From the cell containing the given text, extract its center point as [X, Y] coordinate. 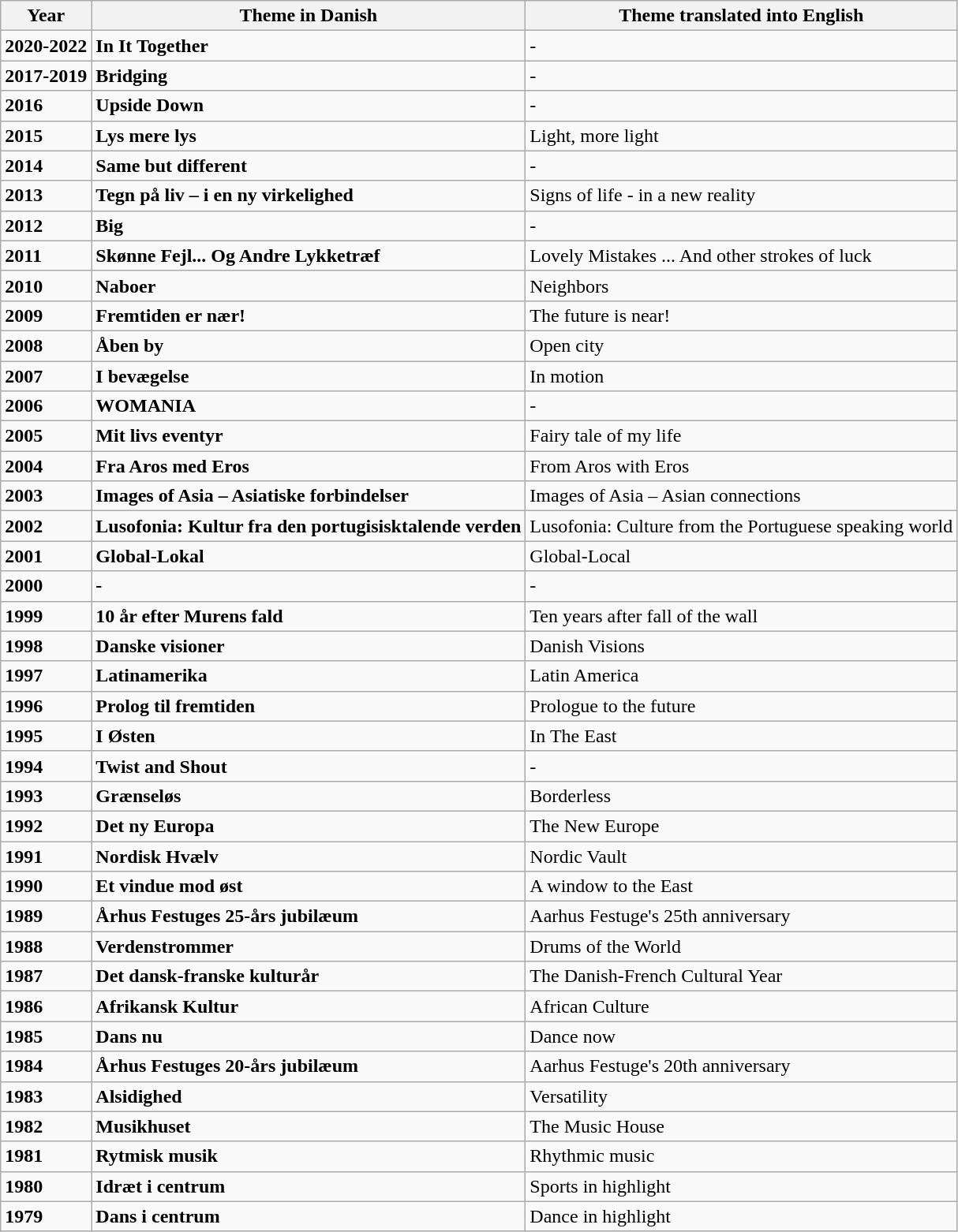
1979 [46, 1216]
2016 [46, 106]
Tegn på liv – i en ny virkelighed [309, 196]
Det ny Europa [309, 826]
1981 [46, 1156]
Neighbors [742, 286]
2000 [46, 586]
In motion [742, 376]
10 år efter Murens fald [309, 616]
African Culture [742, 1006]
Danish Visions [742, 646]
2004 [46, 466]
Prologue to the future [742, 706]
Images of Asia – Asian connections [742, 496]
I Østen [309, 736]
Fra Aros med Eros [309, 466]
Theme translated into English [742, 16]
Sports in highlight [742, 1186]
2005 [46, 436]
Theme in Danish [309, 16]
In It Together [309, 46]
2014 [46, 166]
Naboer [309, 286]
Afrikansk Kultur [309, 1006]
1986 [46, 1006]
Rytmisk musik [309, 1156]
Prolog til fremtiden [309, 706]
Danske visioner [309, 646]
Alsidighed [309, 1096]
1980 [46, 1186]
1983 [46, 1096]
Latin America [742, 676]
2001 [46, 556]
Åben by [309, 345]
WOMANIA [309, 406]
1989 [46, 917]
Nordisk Hvælv [309, 856]
Images of Asia – Asiatiske forbindelser [309, 496]
1994 [46, 766]
Signs of life - in a new reality [742, 196]
Dans nu [309, 1036]
1990 [46, 887]
Lys mere lys [309, 136]
Upside Down [309, 106]
2002 [46, 526]
2010 [46, 286]
Open city [742, 345]
1982 [46, 1126]
1996 [46, 706]
Grænseløs [309, 796]
Lovely Mistakes ... And other strokes of luck [742, 256]
Lusofonia: Kultur fra den portugisisktalende verden [309, 526]
Aarhus Festuge's 20th anniversary [742, 1066]
Århus Festuges 25-års jubilæum [309, 917]
Fairy tale of my life [742, 436]
2012 [46, 226]
Fremtiden er nær! [309, 315]
Dance now [742, 1036]
2020-2022 [46, 46]
1987 [46, 976]
1991 [46, 856]
Lusofonia: Culture from the Portuguese speaking world [742, 526]
Et vindue mod øst [309, 887]
1984 [46, 1066]
2015 [46, 136]
2006 [46, 406]
2013 [46, 196]
Århus Festuges 20-års jubilæum [309, 1066]
I bevægelse [309, 376]
Ten years after fall of the wall [742, 616]
1993 [46, 796]
1998 [46, 646]
Musikhuset [309, 1126]
Year [46, 16]
1985 [46, 1036]
Aarhus Festuge's 25th anniversary [742, 917]
Dans i centrum [309, 1216]
2007 [46, 376]
From Aros with Eros [742, 466]
2009 [46, 315]
Det dansk-franske kulturår [309, 976]
Versatility [742, 1096]
2017-2019 [46, 76]
Latinamerika [309, 676]
2008 [46, 345]
The Music House [742, 1126]
1997 [46, 676]
Skønne Fejl... Og Andre Lykketræf [309, 256]
2003 [46, 496]
Mit livs eventyr [309, 436]
The New Europe [742, 826]
2011 [46, 256]
1999 [46, 616]
Nordic Vault [742, 856]
The future is near! [742, 315]
A window to the East [742, 887]
Global-Local [742, 556]
In The East [742, 736]
Drums of the World [742, 946]
Global-Lokal [309, 556]
Verdenstrommer [309, 946]
Bridging [309, 76]
1995 [46, 736]
The Danish-French Cultural Year [742, 976]
1992 [46, 826]
Borderless [742, 796]
Idræt i centrum [309, 1186]
Twist and Shout [309, 766]
Big [309, 226]
1988 [46, 946]
Dance in highlight [742, 1216]
Rhythmic music [742, 1156]
Same but different [309, 166]
Light, more light [742, 136]
